Output the [X, Y] coordinate of the center of the cell containing the given text.  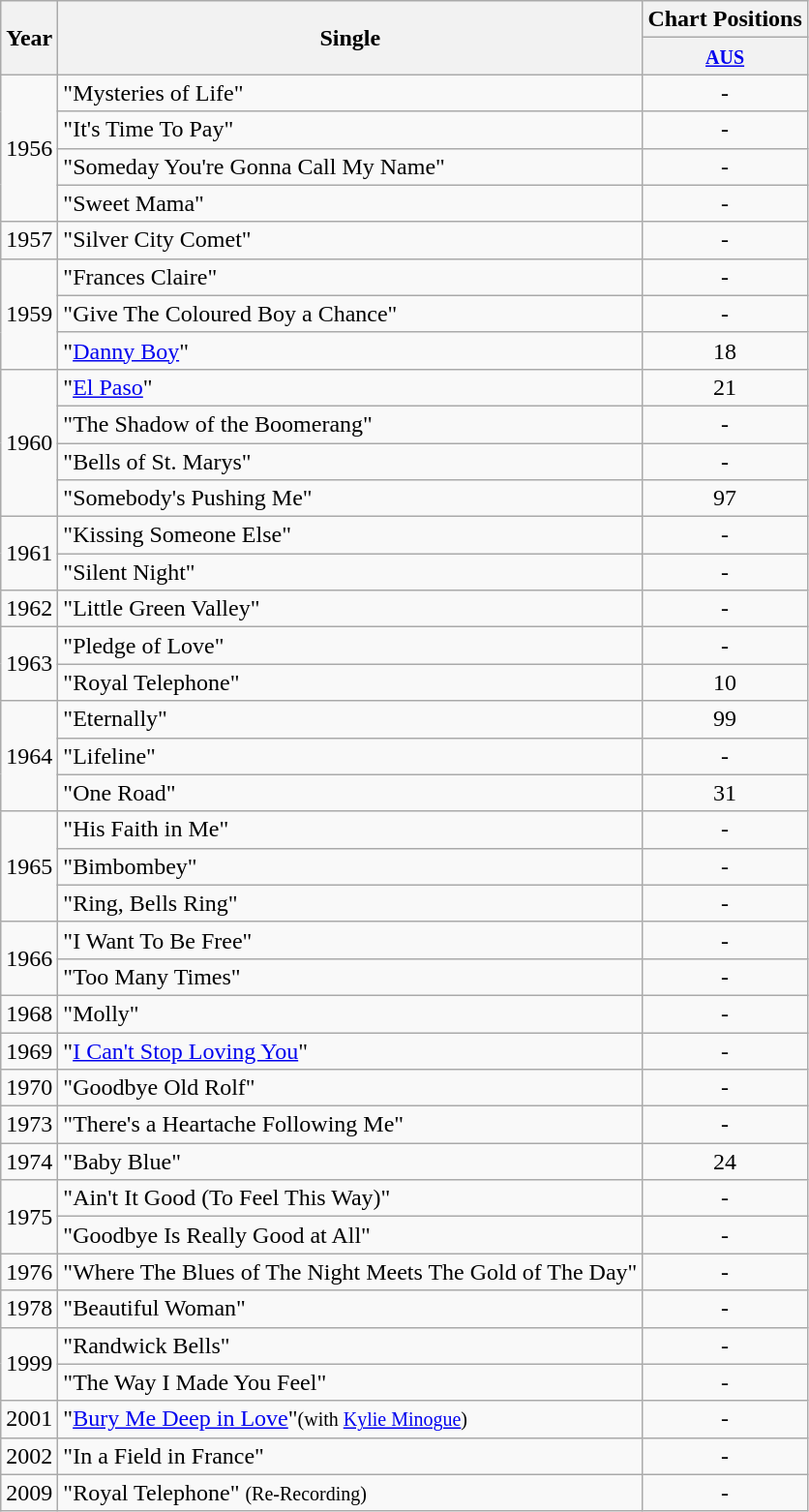
"In a Field in France" [350, 1456]
"Bells of St. Marys" [350, 462]
"The Way I Made You Feel" [350, 1382]
"There's a Heartache Following Me" [350, 1125]
"Pledge of Love" [350, 646]
21 [725, 387]
"Eternally" [350, 719]
1965 [29, 866]
1961 [29, 554]
1973 [29, 1125]
"Silver City Comet" [350, 240]
"Lifeline" [350, 756]
1968 [29, 1013]
"El Paso" [350, 387]
"Baby Blue" [350, 1162]
"Kissing Someone Else" [350, 535]
"Too Many Times" [350, 977]
"I Want To Be Free" [350, 940]
"His Faith in Me" [350, 830]
31 [725, 793]
"Give The Coloured Boy a Chance" [350, 314]
1976 [29, 1272]
"Goodbye Is Really Good at All" [350, 1235]
1966 [29, 958]
1999 [29, 1364]
"Goodbye Old Rolf" [350, 1088]
"It's Time To Pay" [350, 130]
2002 [29, 1456]
"Randwick Bells" [350, 1346]
2001 [29, 1419]
1963 [29, 664]
1970 [29, 1088]
"Molly" [350, 1013]
Chart Positions [725, 19]
1974 [29, 1162]
"Ring, Bells Ring" [350, 903]
Single [350, 38]
"Danny Boy" [350, 350]
1969 [29, 1050]
99 [725, 719]
1959 [29, 314]
1960 [29, 442]
97 [725, 499]
1956 [29, 148]
1962 [29, 609]
"Little Green Valley" [350, 609]
24 [725, 1162]
"Mysteries of Life" [350, 93]
1975 [29, 1217]
"I Can't Stop Loving You" [350, 1050]
2009 [29, 1493]
"Bimbombey" [350, 866]
"Beautiful Woman" [350, 1309]
1978 [29, 1309]
"Ain't It Good (To Feel This Way)" [350, 1198]
"Someday You're Gonna Call My Name" [350, 166]
"Somebody's Pushing Me" [350, 499]
"Frances Claire" [350, 277]
"Sweet Mama" [350, 203]
"Royal Telephone" [350, 682]
"One Road" [350, 793]
"Bury Me Deep in Love"(with Kylie Minogue) [350, 1419]
AUS [725, 56]
1957 [29, 240]
1964 [29, 756]
18 [725, 350]
"The Shadow of the Boomerang" [350, 424]
"Silent Night" [350, 572]
"Royal Telephone" (Re-Recording) [350, 1493]
Year [29, 38]
"Where The Blues of The Night Meets The Gold of The Day" [350, 1272]
10 [725, 682]
